Determine the [X, Y] coordinate at the center of the cell enclosing the given text.  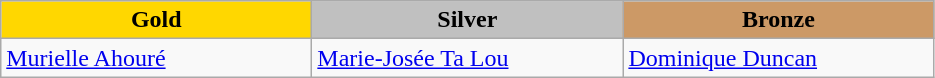
Marie-Josée Ta Lou [468, 58]
Dominique Duncan [778, 58]
Murielle Ahouré [156, 58]
Bronze [778, 20]
Silver [468, 20]
Gold [156, 20]
